Extract the [x, y] coordinate from the center of the cell holding the provided text.  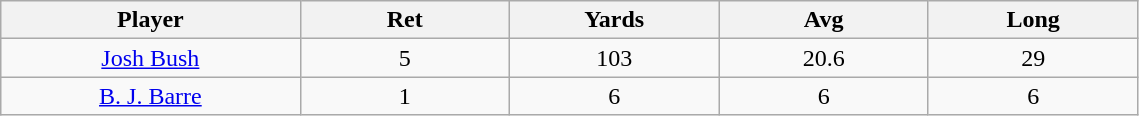
1 [404, 96]
103 [614, 58]
29 [1033, 58]
Josh Bush [150, 58]
5 [404, 58]
Ret [404, 20]
20.6 [824, 58]
Yards [614, 20]
Player [150, 20]
B. J. Barre [150, 96]
Long [1033, 20]
Avg [824, 20]
